Return the (x, y) coordinate for the center point of the cell that contains the specified text.  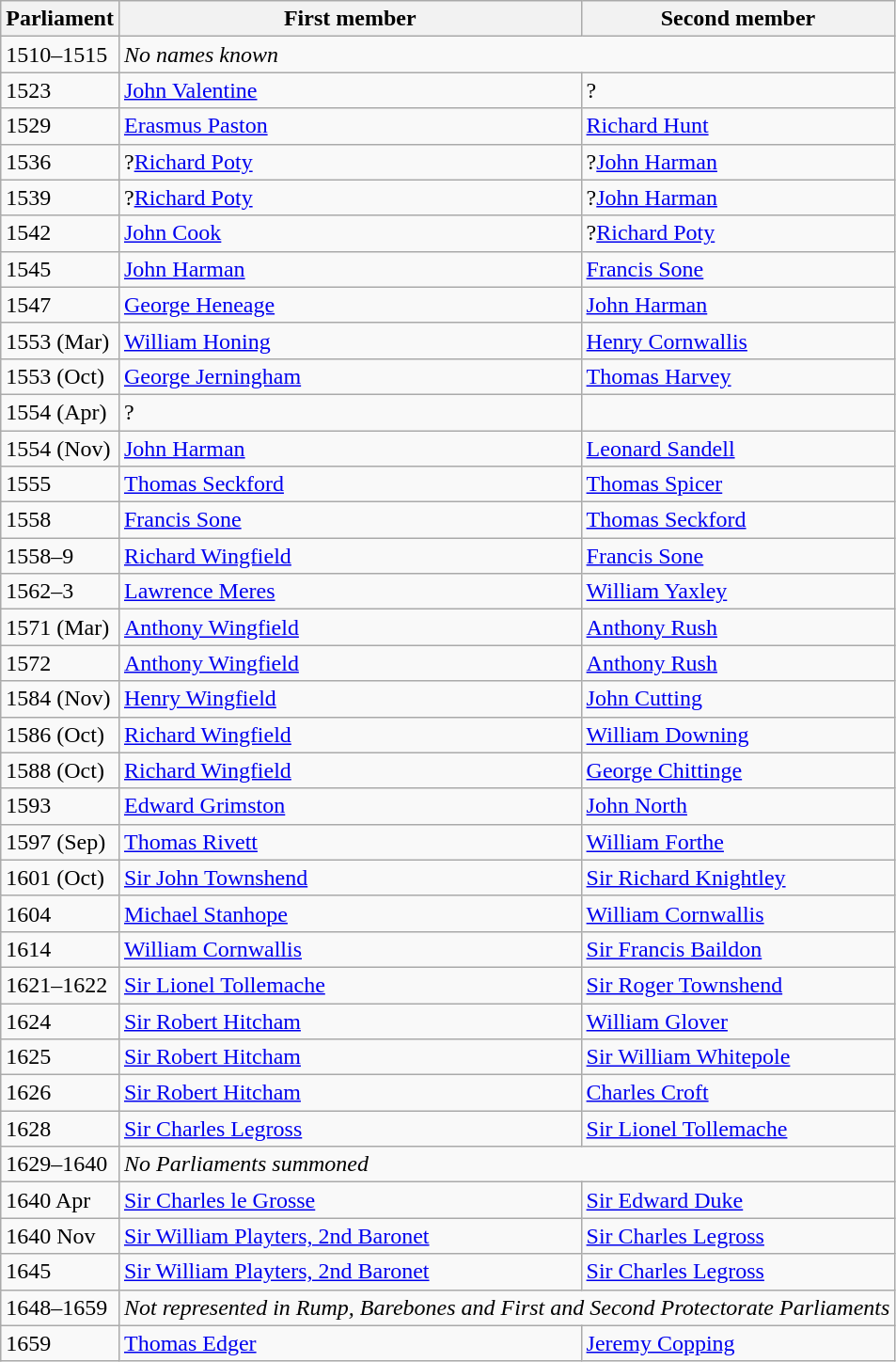
1645 (60, 1272)
Not represented in Rump, Barebones and First and Second Protectorate Parliaments (506, 1307)
Sir Edward Duke (738, 1200)
Second member (738, 19)
Parliament (60, 19)
1545 (60, 269)
Sir Richard Knightley (738, 878)
Thomas Harvey (738, 376)
1584 (Nov) (60, 699)
John Cutting (738, 699)
Leonard Sandell (738, 449)
George Heneage (350, 305)
1558 (60, 520)
1624 (60, 1021)
1529 (60, 126)
1597 (Sep) (60, 842)
1626 (60, 1093)
Lawrence Meres (350, 592)
1558–9 (60, 556)
George Chittinge (738, 770)
William Downing (738, 735)
Sir Roger Townshend (738, 985)
William Yaxley (738, 592)
Jeremy Copping (738, 1343)
First member (350, 19)
Thomas Rivett (350, 842)
Thomas Spicer (738, 484)
1588 (Oct) (60, 770)
Henry Wingfield (350, 699)
Richard Hunt (738, 126)
Sir John Townshend (350, 878)
Michael Stanhope (350, 913)
1648–1659 (60, 1307)
1523 (60, 90)
George Jerningham (350, 376)
William Forthe (738, 842)
1601 (Oct) (60, 878)
Sir Charles le Grosse (350, 1200)
1628 (60, 1129)
1571 (Mar) (60, 627)
1547 (60, 305)
1554 (Apr) (60, 412)
1554 (Nov) (60, 449)
Sir William Whitepole (738, 1057)
William Glover (738, 1021)
1542 (60, 233)
1553 (Oct) (60, 376)
John Cook (350, 233)
Thomas Edger (350, 1343)
1553 (Mar) (60, 340)
1640 Nov (60, 1236)
William Honing (350, 340)
1604 (60, 913)
Henry Cornwallis (738, 340)
1629–1640 (60, 1164)
Erasmus Paston (350, 126)
1586 (Oct) (60, 735)
1510–1515 (60, 55)
1593 (60, 806)
1625 (60, 1057)
1640 Apr (60, 1200)
John Valentine (350, 90)
Charles Croft (738, 1093)
John North (738, 806)
Sir Francis Baildon (738, 949)
1659 (60, 1343)
1536 (60, 162)
1539 (60, 198)
No names known (506, 55)
No Parliaments summoned (506, 1164)
1621–1622 (60, 985)
Edward Grimston (350, 806)
1614 (60, 949)
1562–3 (60, 592)
1555 (60, 484)
1572 (60, 663)
